Return (X, Y) of the center of cell containing provided text 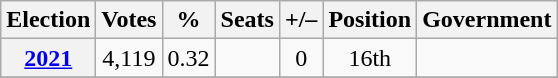
Position (370, 20)
% (188, 20)
4,119 (129, 58)
0.32 (188, 58)
16th (370, 58)
+/– (300, 20)
Votes (129, 20)
0 (300, 58)
2021 (48, 58)
Election (48, 20)
Government (487, 20)
Seats (247, 20)
